Scan for the cell matching the given text and deliver its [x, y] coordinate at center. 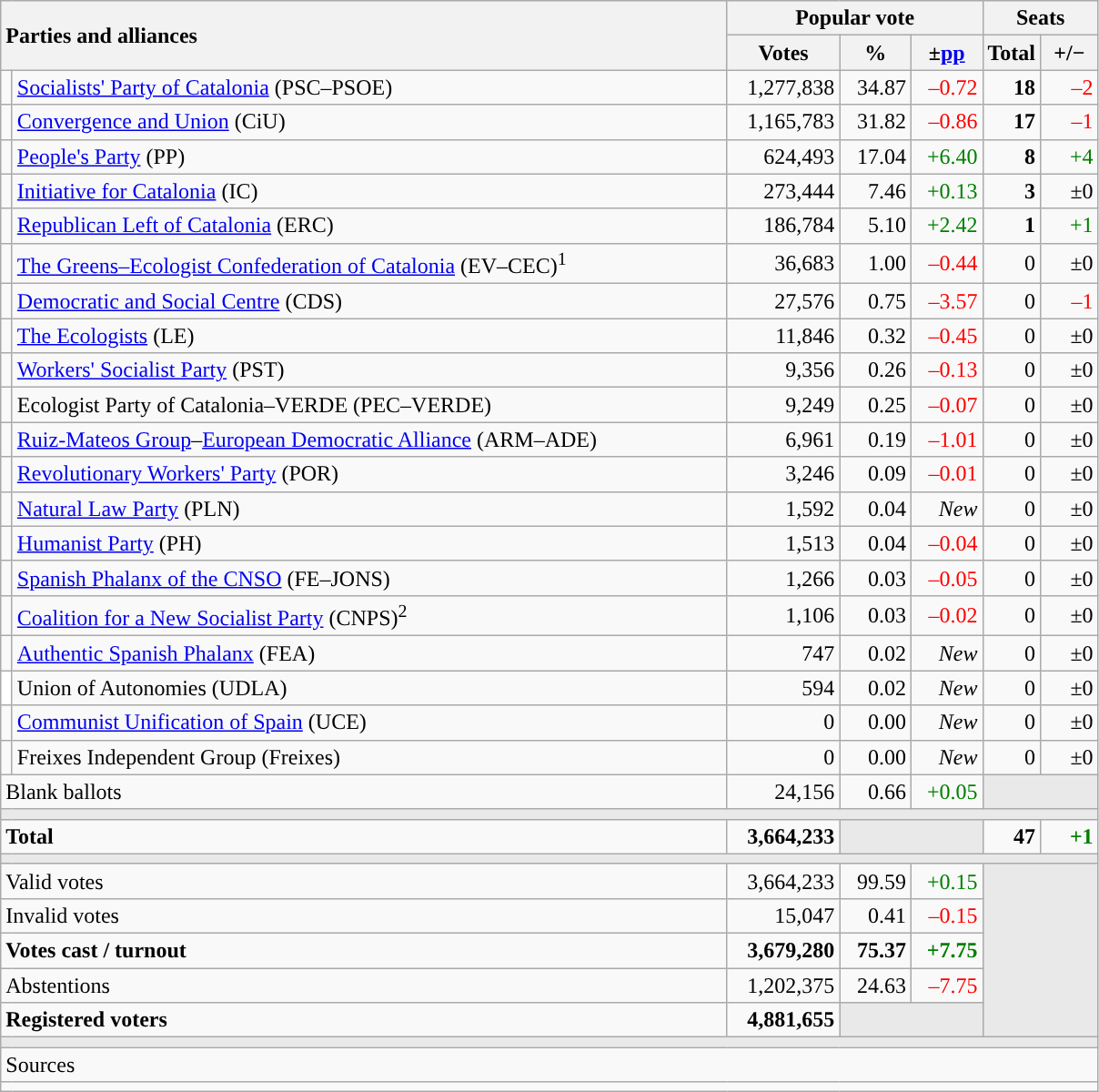
–2 [1070, 87]
24,156 [783, 792]
Votes [783, 53]
Workers' Socialist Party (PST) [369, 370]
–0.72 [946, 87]
–3.57 [946, 301]
Humanist Party (PH) [369, 543]
Seats [1041, 18]
5.10 [875, 226]
4,881,655 [783, 1020]
Revolutionary Workers' Party (POR) [369, 474]
Union of Autonomies (UDLA) [369, 688]
–0.13 [946, 370]
Authentic Spanish Phalanx (FEA) [369, 653]
Convergence and Union (CiU) [369, 122]
–0.07 [946, 405]
% [875, 53]
–0.01 [946, 474]
0.41 [875, 915]
Democratic and Social Centre (CDS) [369, 301]
3,246 [783, 474]
1,592 [783, 509]
–0.04 [946, 543]
Sources [549, 1065]
9,249 [783, 405]
0.66 [875, 792]
+0.13 [946, 191]
Invalid votes [364, 915]
17.04 [875, 157]
–0.45 [946, 336]
17 [1012, 122]
Votes cast / turnout [364, 950]
15,047 [783, 915]
47 [1012, 836]
Abstentions [364, 986]
Spanish Phalanx of the CNSO (FE–JONS) [369, 578]
27,576 [783, 301]
747 [783, 653]
1,165,783 [783, 122]
–0.05 [946, 578]
–0.15 [946, 915]
Popular vote [855, 18]
1,277,838 [783, 87]
1,202,375 [783, 986]
273,444 [783, 191]
9,356 [783, 370]
186,784 [783, 226]
–0.44 [946, 264]
0.32 [875, 336]
1,513 [783, 543]
0.19 [875, 440]
8 [1012, 157]
36,683 [783, 264]
6,961 [783, 440]
1,266 [783, 578]
594 [783, 688]
0.26 [875, 370]
34.87 [875, 87]
+0.05 [946, 792]
+4 [1070, 157]
±pp [946, 53]
3 [1012, 191]
–0.86 [946, 122]
Freixes Independent Group (Freixes) [369, 757]
99.59 [875, 881]
24.63 [875, 986]
0.09 [875, 474]
0.75 [875, 301]
Socialists' Party of Catalonia (PSC–PSOE) [369, 87]
+2.42 [946, 226]
+/− [1070, 53]
Parties and alliances [364, 35]
The Ecologists (LE) [369, 336]
7.46 [875, 191]
0.25 [875, 405]
Ruiz-Mateos Group–European Democratic Alliance (ARM–ADE) [369, 440]
–1.01 [946, 440]
–0.02 [946, 615]
–7.75 [946, 986]
75.37 [875, 950]
Coalition for a New Socialist Party (CNPS)2 [369, 615]
Ecologist Party of Catalonia–VERDE (PEC–VERDE) [369, 405]
1 [1012, 226]
Valid votes [364, 881]
Communist Unification of Spain (UCE) [369, 723]
18 [1012, 87]
11,846 [783, 336]
Blank ballots [364, 792]
1,106 [783, 615]
+7.75 [946, 950]
1.00 [875, 264]
3,679,280 [783, 950]
+6.40 [946, 157]
Natural Law Party (PLN) [369, 509]
The Greens–Ecologist Confederation of Catalonia (EV–CEC)1 [369, 264]
31.82 [875, 122]
624,493 [783, 157]
Registered voters [364, 1020]
Initiative for Catalonia (IC) [369, 191]
People's Party (PP) [369, 157]
Republican Left of Catalonia (ERC) [369, 226]
+0.15 [946, 881]
